Return (X, Y) of the center of cell containing provided text 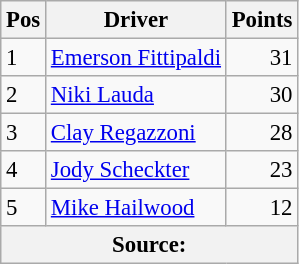
4 (24, 170)
Clay Regazzoni (136, 133)
Mike Hailwood (136, 208)
3 (24, 133)
Pos (24, 20)
28 (262, 133)
30 (262, 95)
23 (262, 170)
Points (262, 20)
Emerson Fittipaldi (136, 58)
31 (262, 58)
Source: (150, 245)
Niki Lauda (136, 95)
1 (24, 58)
Driver (136, 20)
5 (24, 208)
2 (24, 95)
12 (262, 208)
Jody Scheckter (136, 170)
